Detect which cell encompasses the target text, then output its [x, y] center coordinate. 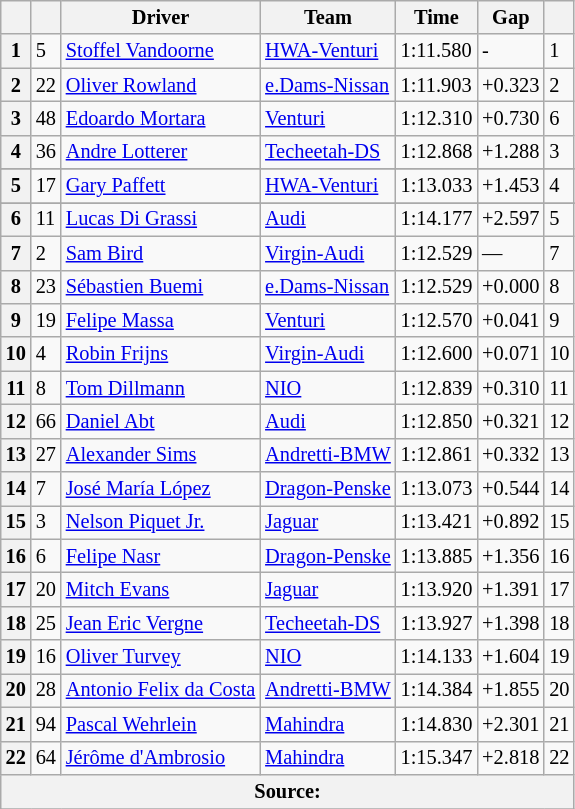
1:12.861 [437, 455]
23 [46, 287]
66 [46, 421]
+2.818 [510, 758]
+1.356 [510, 556]
Nelson Piquet Jr. [160, 522]
Felipe Nasr [160, 556]
+0.321 [510, 421]
1:11.903 [437, 85]
Driver [160, 17]
+0.332 [510, 455]
27 [46, 455]
+2.597 [510, 219]
Edoardo Mortara [160, 118]
1:14.384 [437, 690]
Team [328, 17]
1:12.600 [437, 354]
Oliver Turvey [160, 657]
28 [46, 690]
+0.000 [510, 287]
Sébastien Buemi [160, 287]
1:14.830 [437, 724]
Andre Lotterer [160, 152]
1:15.347 [437, 758]
Stoffel Vandoorne [160, 51]
1:12.310 [437, 118]
25 [46, 623]
+0.310 [510, 388]
Antonio Felix da Costa [160, 690]
1:12.839 [437, 388]
Gary Paffett [160, 186]
Robin Frijns [160, 354]
Mitch Evans [160, 589]
+0.041 [510, 320]
+0.892 [510, 522]
Oliver Rowland [160, 85]
Daniel Abt [160, 421]
— [510, 253]
1:13.885 [437, 556]
1:13.033 [437, 186]
Jérôme d'Ambrosio [160, 758]
+0.071 [510, 354]
+0.730 [510, 118]
Jean Eric Vergne [160, 623]
1:12.850 [437, 421]
Lucas Di Grassi [160, 219]
+1.391 [510, 589]
Source: [288, 791]
Gap [510, 17]
1:14.177 [437, 219]
1:11.580 [437, 51]
Alexander Sims [160, 455]
1:13.920 [437, 589]
48 [46, 118]
Sam Bird [160, 253]
94 [46, 724]
1:12.570 [437, 320]
1:12.868 [437, 152]
Pascal Wehrlein [160, 724]
36 [46, 152]
1:13.073 [437, 489]
+1.855 [510, 690]
+0.544 [510, 489]
Tom Dillmann [160, 388]
+1.604 [510, 657]
+1.288 [510, 152]
+1.398 [510, 623]
José María López [160, 489]
Time [437, 17]
+2.301 [510, 724]
- [510, 51]
1:13.927 [437, 623]
+0.323 [510, 85]
+1.453 [510, 186]
Felipe Massa [160, 320]
1:13.421 [437, 522]
64 [46, 758]
1:14.133 [437, 657]
